Identify which cell holds the provided text, then report its (X, Y) central coordinate. 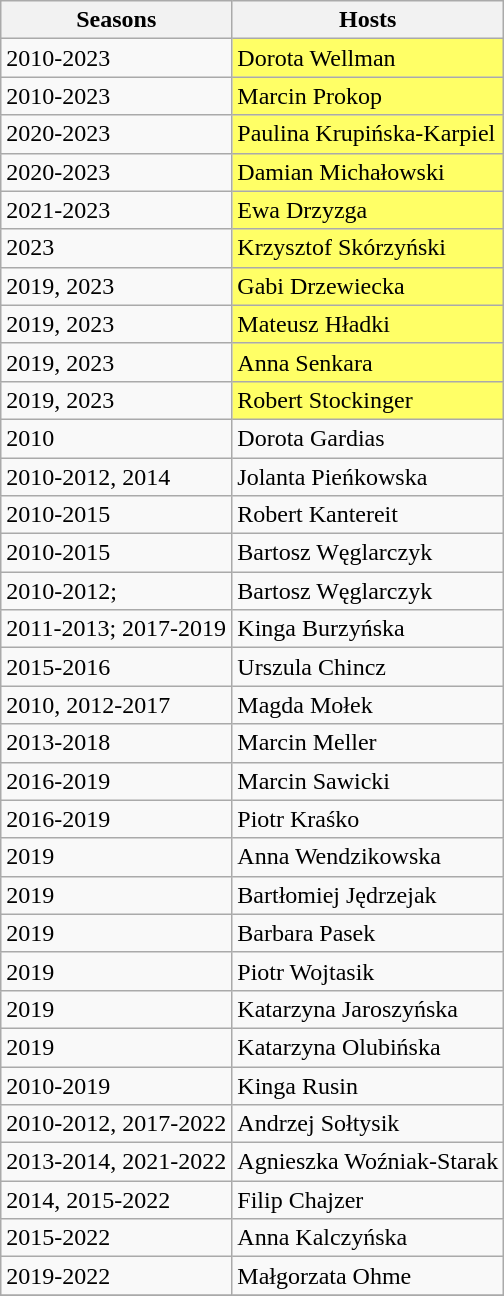
Robert Stockinger (368, 400)
2014, 2015-2022 (116, 1200)
2015-2022 (116, 1238)
2021-2023 (116, 210)
Urszula Chincz (368, 667)
2015-2016 (116, 667)
2010, 2012-2017 (116, 705)
Dorota Gardias (368, 438)
Seasons (116, 20)
2013-2014, 2021-2022 (116, 1162)
Krzysztof Skórzyński (368, 248)
Filip Chajzer (368, 1200)
Jolanta Pieńkowska (368, 477)
Andrzej Sołtysik (368, 1124)
Katarzyna Jaroszyńska (368, 1009)
Kinga Burzyńska (368, 629)
Damian Michałowski (368, 172)
Barbara Pasek (368, 933)
Dorota Wellman (368, 58)
Robert Kantereit (368, 515)
Paulina Krupińska-Karpiel (368, 134)
2013-2018 (116, 743)
Hosts (368, 20)
Marcin Meller (368, 743)
2010 (116, 438)
Magda Mołek (368, 705)
2011-2013; 2017-2019 (116, 629)
Małgorzata Ohme (368, 1276)
2019-2022 (116, 1276)
2010-2012; (116, 591)
Piotr Kraśko (368, 819)
Piotr Wojtasik (368, 971)
Gabi Drzewiecka (368, 286)
Katarzyna Olubińska (368, 1047)
Marcin Sawicki (368, 781)
Mateusz Hładki (368, 324)
2010-2019 (116, 1085)
Kinga Rusin (368, 1085)
Marcin Prokop (368, 96)
2023 (116, 248)
Agnieszka Woźniak-Starak (368, 1162)
Anna Wendzikowska (368, 857)
2010-2012, 2017-2022 (116, 1124)
Bartłomiej Jędrzejak (368, 895)
Ewa Drzyzga (368, 210)
Anna Kalczyńska (368, 1238)
Anna Senkara (368, 362)
2010-2012, 2014 (116, 477)
